Find where the given text appears and provide that cell's center as (X, Y) coordinate. 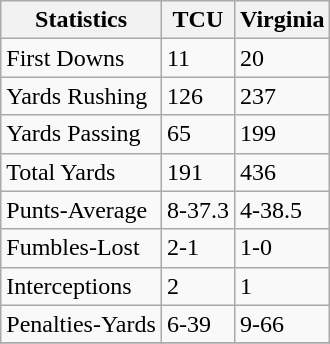
1-0 (282, 248)
Interceptions (82, 286)
1 (282, 286)
11 (198, 58)
9-66 (282, 324)
199 (282, 134)
Punts-Average (82, 210)
Fumbles-Lost (82, 248)
8-37.3 (198, 210)
Total Yards (82, 172)
Statistics (82, 20)
Yards Rushing (82, 96)
4-38.5 (282, 210)
First Downs (82, 58)
65 (198, 134)
191 (198, 172)
237 (282, 96)
126 (198, 96)
Penalties-Yards (82, 324)
Virginia (282, 20)
2 (198, 286)
20 (282, 58)
TCU (198, 20)
2-1 (198, 248)
6-39 (198, 324)
436 (282, 172)
Yards Passing (82, 134)
